Locate the cell with the specified text and output its [X, Y] center coordinate. 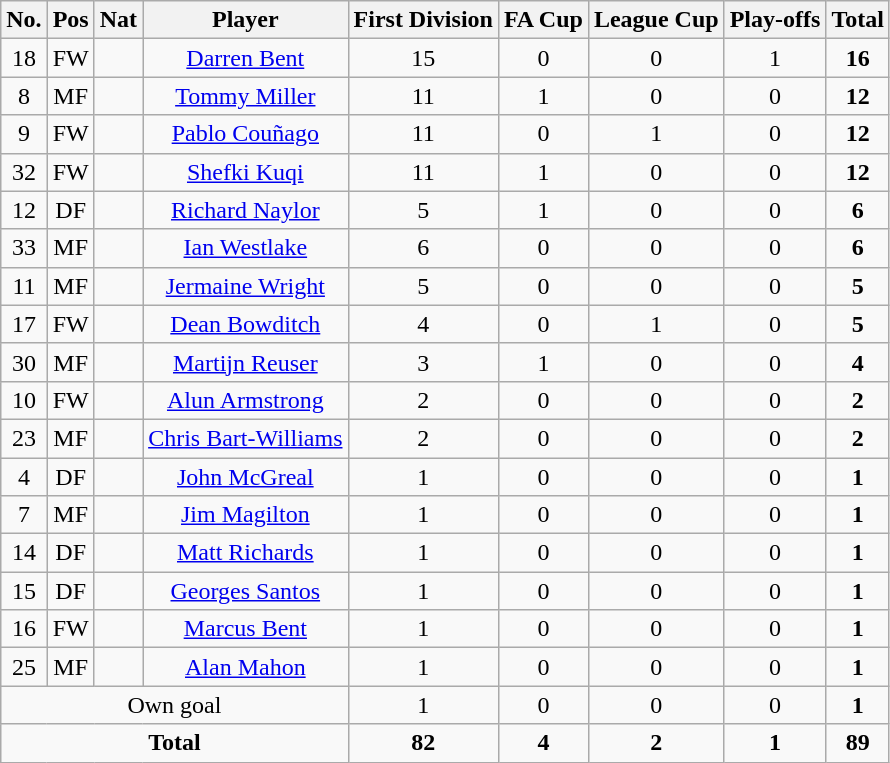
Georges Santos [246, 591]
No. [24, 20]
25 [24, 667]
3 [423, 362]
Player [246, 20]
Play-offs [775, 20]
Pos [70, 20]
Pablo Couñago [246, 134]
7 [24, 515]
30 [24, 362]
32 [24, 172]
8 [24, 96]
9 [24, 134]
89 [858, 743]
Own goal [174, 705]
Alun Armstrong [246, 400]
Richard Naylor [246, 210]
Ian Westlake [246, 248]
First Division [423, 20]
14 [24, 553]
League Cup [656, 20]
82 [423, 743]
Chris Bart-Williams [246, 438]
17 [24, 324]
Martijn Reuser [246, 362]
Nat [118, 20]
Darren Bent [246, 58]
FA Cup [543, 20]
Jim Magilton [246, 515]
Matt Richards [246, 553]
John McGreal [246, 477]
18 [24, 58]
Alan Mahon [246, 667]
10 [24, 400]
Marcus Bent [246, 629]
23 [24, 438]
Jermaine Wright [246, 286]
Dean Bowditch [246, 324]
33 [24, 248]
Tommy Miller [246, 96]
Shefki Kuqi [246, 172]
